Scan for the cell matching the given text and deliver its [X, Y] coordinate at center. 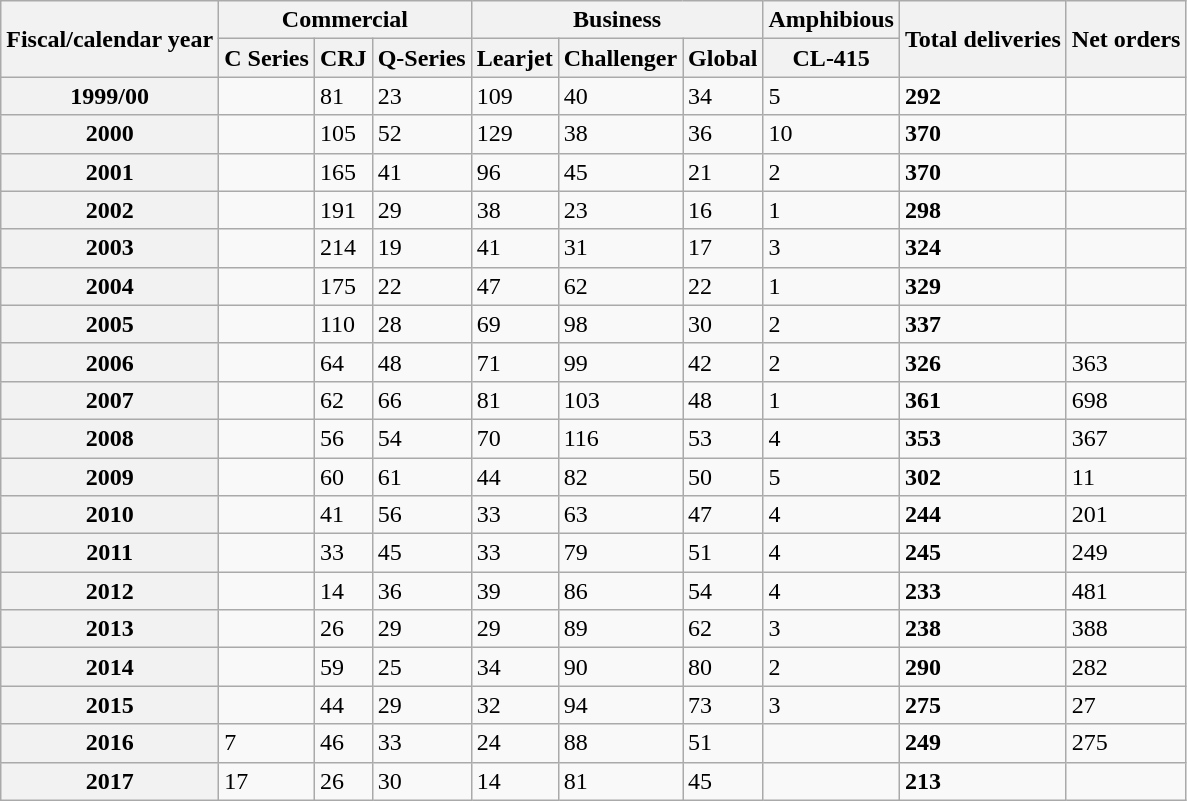
2005 [110, 324]
213 [982, 781]
2012 [110, 591]
2008 [110, 438]
59 [343, 667]
245 [982, 553]
244 [982, 515]
32 [514, 705]
109 [514, 96]
324 [982, 248]
290 [982, 667]
90 [620, 667]
Amphibious [831, 20]
165 [343, 172]
353 [982, 438]
10 [831, 134]
298 [982, 210]
Fiscal/calendar year [110, 39]
52 [422, 134]
7 [267, 743]
42 [723, 362]
63 [620, 515]
82 [620, 477]
69 [514, 324]
2015 [110, 705]
116 [620, 438]
2002 [110, 210]
2004 [110, 286]
Learjet [514, 58]
175 [343, 286]
80 [723, 667]
64 [343, 362]
363 [1126, 362]
2003 [110, 248]
60 [343, 477]
50 [723, 477]
2011 [110, 553]
326 [982, 362]
2017 [110, 781]
Net orders [1126, 39]
CRJ [343, 58]
53 [723, 438]
367 [1126, 438]
C Series [267, 58]
233 [982, 591]
2010 [110, 515]
70 [514, 438]
19 [422, 248]
11 [1126, 477]
46 [343, 743]
481 [1126, 591]
79 [620, 553]
361 [982, 400]
Commercial [345, 20]
21 [723, 172]
24 [514, 743]
Challenger [620, 58]
88 [620, 743]
40 [620, 96]
2007 [110, 400]
96 [514, 172]
105 [343, 134]
99 [620, 362]
16 [723, 210]
191 [343, 210]
302 [982, 477]
Global [723, 58]
129 [514, 134]
25 [422, 667]
2006 [110, 362]
Total deliveries [982, 39]
27 [1126, 705]
86 [620, 591]
103 [620, 400]
28 [422, 324]
201 [1126, 515]
2000 [110, 134]
Q-Series [422, 58]
2009 [110, 477]
71 [514, 362]
292 [982, 96]
698 [1126, 400]
73 [723, 705]
Business [617, 20]
89 [620, 629]
2014 [110, 667]
94 [620, 705]
66 [422, 400]
2016 [110, 743]
98 [620, 324]
31 [620, 248]
337 [982, 324]
2013 [110, 629]
61 [422, 477]
238 [982, 629]
39 [514, 591]
1999/00 [110, 96]
214 [343, 248]
2001 [110, 172]
CL-415 [831, 58]
110 [343, 324]
329 [982, 286]
388 [1126, 629]
282 [1126, 667]
